Return [X, Y] of the center of cell containing provided text 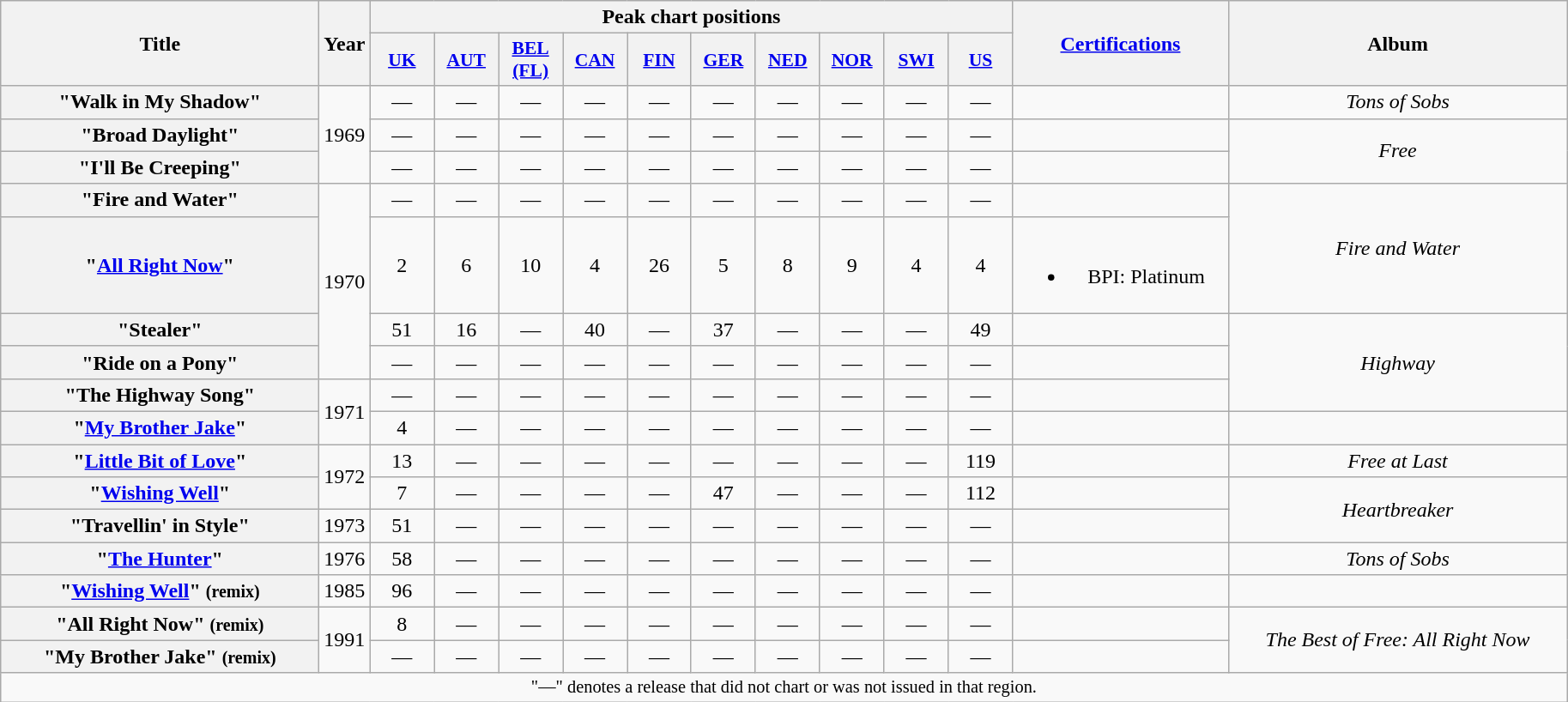
2 [402, 264]
UK [402, 60]
"The Hunter" [160, 559]
Certifications [1121, 43]
49 [980, 330]
1973 [345, 526]
Album [1397, 43]
Peak chart positions [692, 17]
GER [723, 60]
"Wishing Well" (remix) [160, 591]
1985 [345, 591]
26 [659, 264]
1969 [345, 135]
9 [851, 264]
Free at Last [1397, 461]
US [980, 60]
37 [723, 330]
40 [596, 330]
"Fire and Water" [160, 200]
Highway [1397, 362]
1976 [345, 559]
Title [160, 43]
"My Brother Jake" [160, 427]
"Stealer" [160, 330]
112 [980, 493]
NED [788, 60]
58 [402, 559]
119 [980, 461]
16 [467, 330]
"The Highway Song" [160, 395]
"Walk in My Shadow" [160, 102]
"I'll Be Creeping" [160, 167]
13 [402, 461]
1970 [345, 281]
1991 [345, 640]
1972 [345, 477]
"Travellin' in Style" [160, 526]
"Ride on a Pony" [160, 362]
47 [723, 493]
1971 [345, 411]
6 [467, 264]
"Broad Daylight" [160, 135]
FIN [659, 60]
AUT [467, 60]
"All Right Now" (remix) [160, 624]
"—" denotes a release that did not chart or was not issued in that region. [784, 687]
"My Brother Jake" (remix) [160, 657]
The Best of Free: All Right Now [1397, 640]
BPI: Platinum [1121, 264]
Free [1397, 151]
Fire and Water [1397, 249]
"Wishing Well" [160, 493]
"All Right Now" [160, 264]
Heartbreaker [1397, 510]
CAN [596, 60]
10 [530, 264]
NOR [851, 60]
BEL(FL) [530, 60]
"Little Bit of Love" [160, 461]
96 [402, 591]
7 [402, 493]
Year [345, 43]
SWI [917, 60]
5 [723, 264]
